Return (x, y) of the center of cell containing provided text 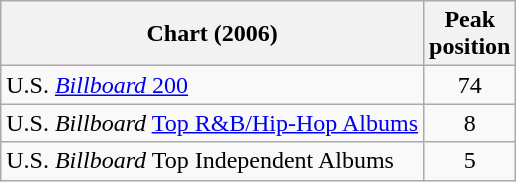
Chart (2006) (212, 34)
U.S. Billboard Top R&B/Hip-Hop Albums (212, 123)
5 (470, 161)
8 (470, 123)
Peakposition (470, 34)
74 (470, 85)
U.S. Billboard 200 (212, 85)
U.S. Billboard Top Independent Albums (212, 161)
